Provide the (X, Y) coordinate of the cell's center where the given text is located.  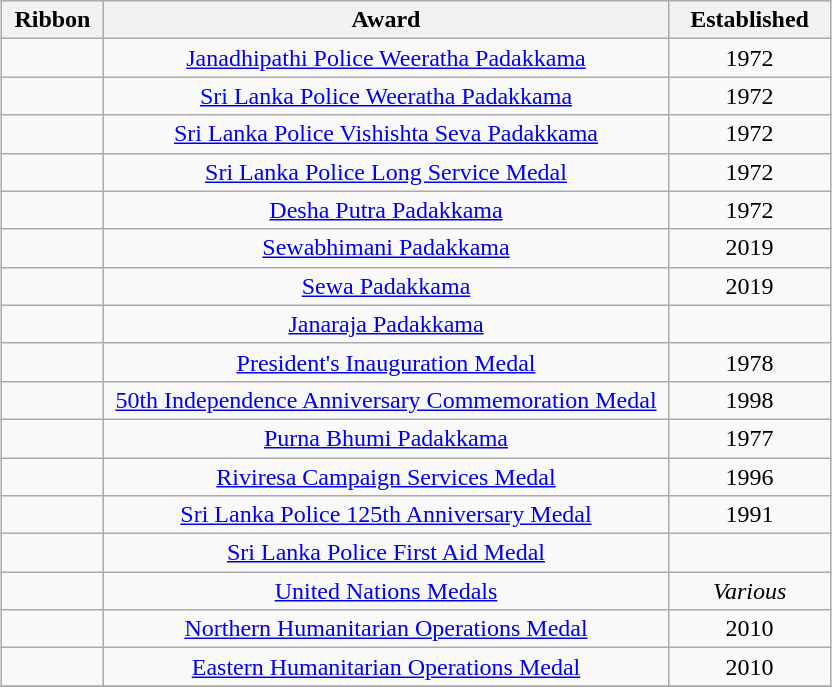
Sewa Padakkama (386, 286)
1991 (750, 515)
Desha Putra Padakkama (386, 210)
Award (386, 20)
1978 (750, 362)
Janadhipathi Police Weeratha Padakkama (386, 58)
Sri Lanka Police Vishishta Seva Padakkama (386, 134)
1998 (750, 400)
Northern Humanitarian Operations Medal (386, 629)
Established (750, 20)
Sri Lanka Police First Aid Medal (386, 553)
50th Independence Anniversary Commemoration Medal (386, 400)
Sri Lanka Police Long Service Medal (386, 172)
Ribbon (52, 20)
Janaraja Padakkama (386, 324)
1977 (750, 438)
Sewabhimani Padakkama (386, 248)
Various (750, 591)
Sri Lanka Police 125th Anniversary Medal (386, 515)
United Nations Medals (386, 591)
Purna Bhumi Padakkama (386, 438)
President's Inauguration Medal (386, 362)
Sri Lanka Police Weeratha Padakkama (386, 96)
Riviresa Campaign Services Medal (386, 477)
1996 (750, 477)
Eastern Humanitarian Operations Medal (386, 667)
